Pinpoint the cell where the given text exists, returning its (X, Y) midpoint coordinate. 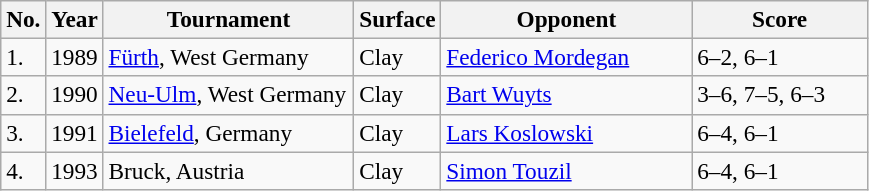
Tournament (228, 19)
Federico Mordegan (566, 57)
6–2, 6–1 (780, 57)
3. (24, 133)
1990 (74, 95)
1989 (74, 57)
Bielefeld, Germany (228, 133)
Score (780, 19)
No. (24, 19)
Bart Wuyts (566, 95)
1993 (74, 170)
Fürth, West Germany (228, 57)
4. (24, 170)
1991 (74, 133)
1. (24, 57)
3–6, 7–5, 6–3 (780, 95)
Neu-Ulm, West Germany (228, 95)
Opponent (566, 19)
2. (24, 95)
Surface (398, 19)
Lars Koslowski (566, 133)
Simon Touzil (566, 170)
Year (74, 19)
Bruck, Austria (228, 170)
